Identify which cell holds the provided text, then report its [x, y] central coordinate. 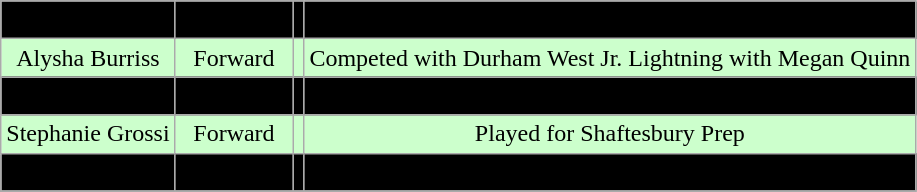
Competed with Durham West Jr. Lightning with Megan Quinn [610, 58]
Alysha Burriss [88, 58]
Played for Shaftesbury Prep [610, 134]
Played with Team Canada U18 [610, 20]
Stephanie Grossi [88, 134]
Emily Costales [88, 172]
Goaltender [234, 96]
Played for Benilde-St. Margarets's HS [610, 96]
Played for Pacific Steelers [610, 172]
Defense [234, 20]
Megan Quinn [88, 20]
Abby Miller [88, 96]
